From the cell containing the given text, extract its center point as [X, Y] coordinate. 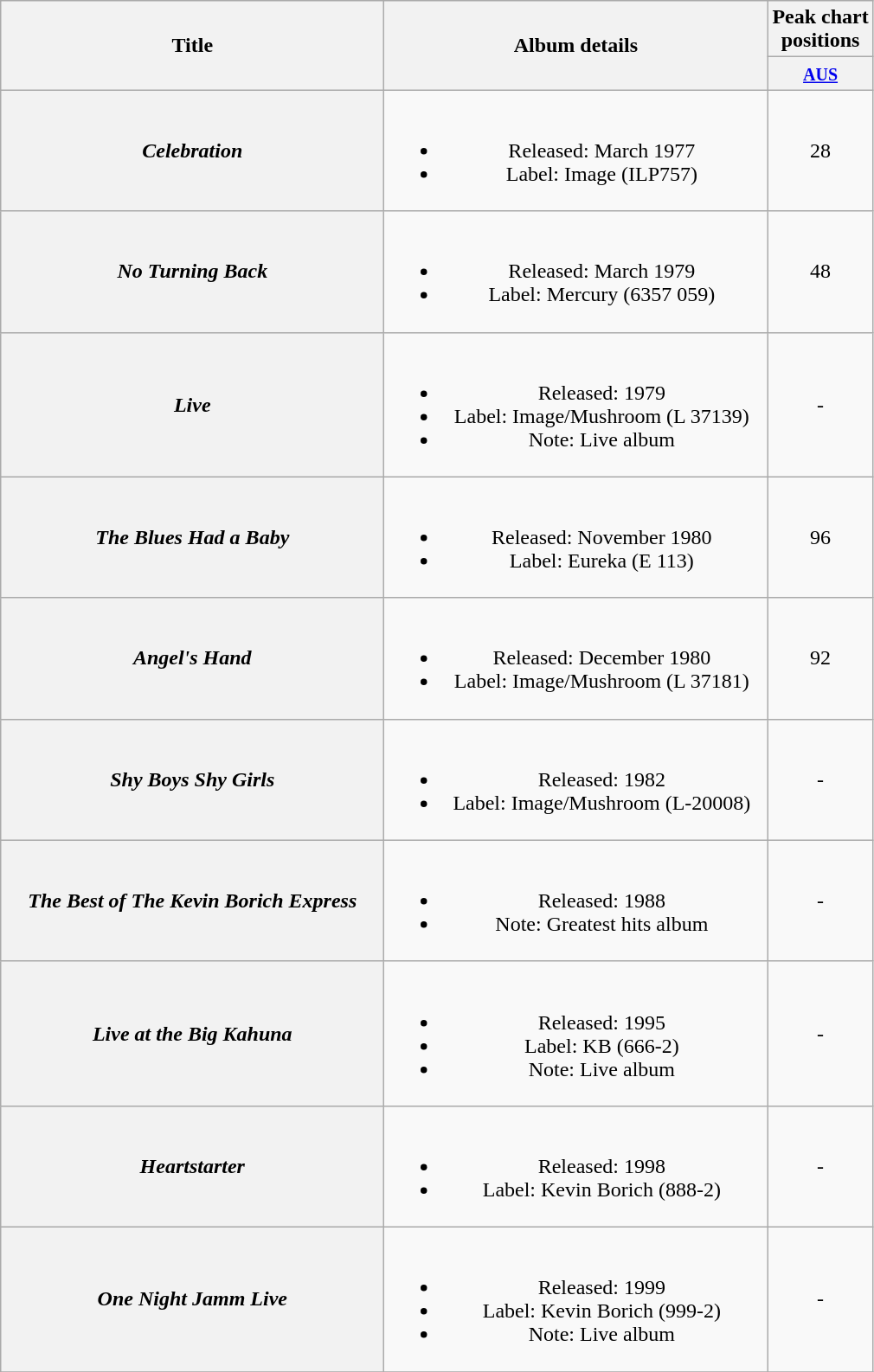
Released: March 1977Label: Image (ILP757) [576, 151]
Live at the Big Kahuna [192, 1033]
Released: 1988Note: Greatest hits album [576, 901]
Released: November 1980Label: Eureka (E 113) [576, 537]
Celebration [192, 151]
Heartstarter [192, 1166]
Shy Boys Shy Girls [192, 779]
96 [820, 537]
Title [192, 45]
Released: 1995Label: KB (666-2)Note: Live album [576, 1033]
Live [192, 405]
Released: March 1979Label: Mercury (6357 059) [576, 272]
28 [820, 151]
Released: December 1980Label: Image/Mushroom (L 37181) [576, 658]
The Blues Had a Baby [192, 537]
One Night Jamm Live [192, 1299]
Album details [576, 45]
Peak chartpositions [820, 29]
The Best of The Kevin Borich Express [192, 901]
Released: 1982Label: Image/Mushroom (L-20008) [576, 779]
92 [820, 658]
No Turning Back [192, 272]
Released: 1979Label: Image/Mushroom (L 37139)Note: Live album [576, 405]
Released: 1998Label: Kevin Borich (888-2) [576, 1166]
AUS [820, 74]
Released: 1999Label: Kevin Borich (999-2)Note: Live album [576, 1299]
Angel's Hand [192, 658]
48 [820, 272]
